For the text-containing cell, return its midpoint in (x, y) coordinate format. 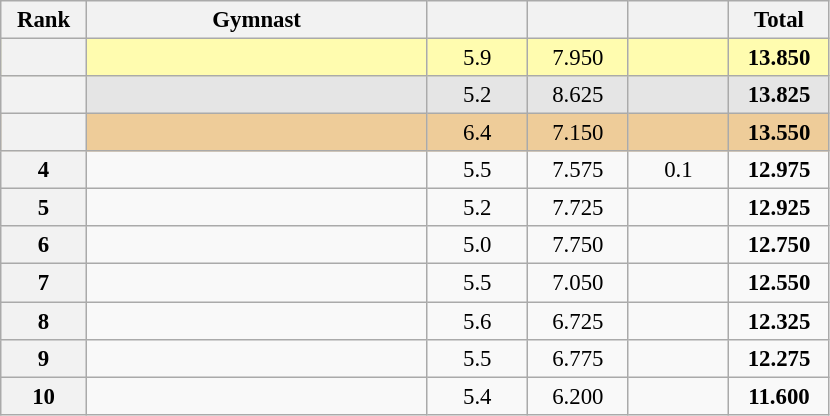
7.150 (578, 133)
5.9 (478, 58)
6.725 (578, 321)
5 (44, 208)
Gymnast (256, 20)
7.575 (578, 170)
6.4 (478, 133)
5.4 (478, 396)
7.050 (578, 283)
Rank (44, 20)
12.325 (780, 321)
6.200 (578, 396)
5.0 (478, 245)
9 (44, 358)
7 (44, 283)
12.275 (780, 358)
12.750 (780, 245)
13.825 (780, 95)
7.950 (578, 58)
0.1 (678, 170)
8.625 (578, 95)
10 (44, 396)
7.750 (578, 245)
4 (44, 170)
13.850 (780, 58)
11.600 (780, 396)
12.925 (780, 208)
Total (780, 20)
12.975 (780, 170)
7.725 (578, 208)
13.550 (780, 133)
8 (44, 321)
5.6 (478, 321)
12.550 (780, 283)
6.775 (578, 358)
6 (44, 245)
